Determine the (x, y) coordinate at the center of the cell enclosing the given text.  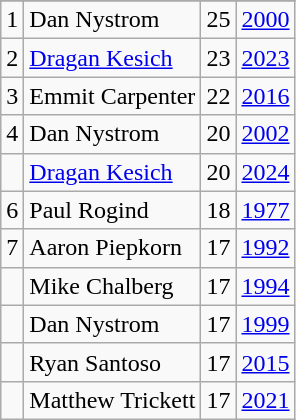
25 (218, 20)
18 (218, 210)
Emmit Carpenter (112, 96)
1 (12, 20)
3 (12, 96)
2015 (266, 362)
Matthew Trickett (112, 400)
7 (12, 248)
1994 (266, 286)
2000 (266, 20)
Aaron Piepkorn (112, 248)
22 (218, 96)
23 (218, 58)
Paul Rogind (112, 210)
2024 (266, 172)
2 (12, 58)
Mike Chalberg (112, 286)
2016 (266, 96)
Ryan Santoso (112, 362)
1977 (266, 210)
1999 (266, 324)
2021 (266, 400)
1992 (266, 248)
4 (12, 134)
6 (12, 210)
2023 (266, 58)
2002 (266, 134)
